Output the [x, y] coordinate of the center of the cell containing the given text.  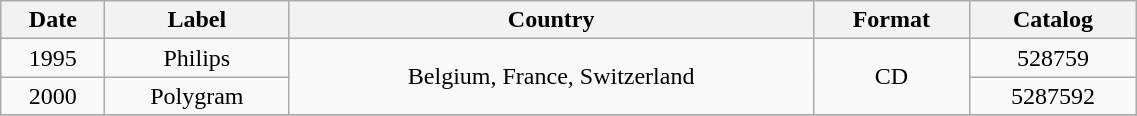
Label [197, 20]
Philips [197, 58]
Catalog [1053, 20]
Polygram [197, 96]
2000 [53, 96]
Belgium, France, Switzerland [552, 77]
CD [891, 77]
1995 [53, 58]
Country [552, 20]
Date [53, 20]
5287592 [1053, 96]
528759 [1053, 58]
Format [891, 20]
